Provide the [x, y] coordinate of the cell's center where the given text is located.  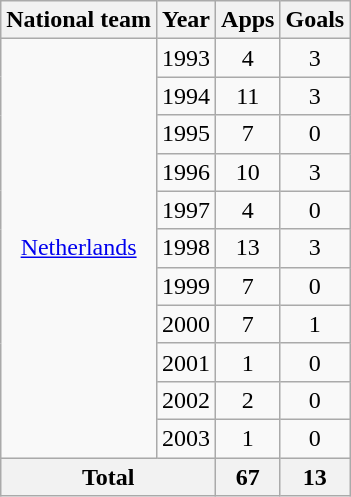
1996 [186, 172]
2002 [186, 400]
National team [79, 20]
Apps [248, 20]
Netherlands [79, 248]
1999 [186, 286]
1993 [186, 58]
2003 [186, 438]
1995 [186, 134]
67 [248, 477]
Total [108, 477]
1997 [186, 210]
11 [248, 96]
2 [248, 400]
2000 [186, 324]
Year [186, 20]
1994 [186, 96]
10 [248, 172]
Goals [315, 20]
1998 [186, 248]
2001 [186, 362]
